Determine the (X, Y) coordinate at the center of the cell enclosing the given text.  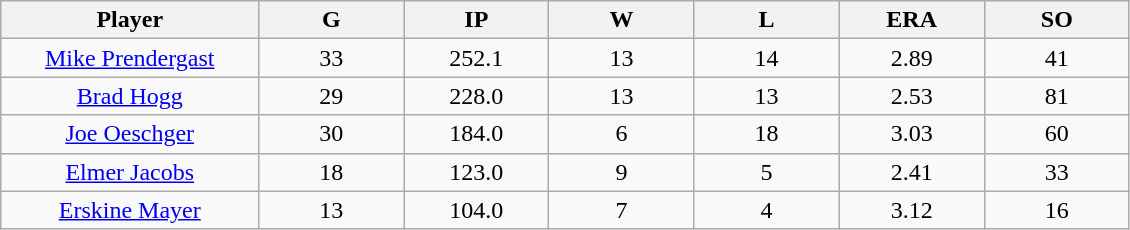
IP (476, 20)
W (622, 20)
2.53 (912, 96)
G (332, 20)
81 (1056, 96)
184.0 (476, 134)
3.12 (912, 210)
252.1 (476, 58)
5 (766, 172)
2.41 (912, 172)
9 (622, 172)
7 (622, 210)
Elmer Jacobs (130, 172)
ERA (912, 20)
30 (332, 134)
14 (766, 58)
Mike Prendergast (130, 58)
29 (332, 96)
2.89 (912, 58)
Erskine Mayer (130, 210)
60 (1056, 134)
Joe Oeschger (130, 134)
123.0 (476, 172)
41 (1056, 58)
6 (622, 134)
Player (130, 20)
104.0 (476, 210)
SO (1056, 20)
L (766, 20)
228.0 (476, 96)
Brad Hogg (130, 96)
3.03 (912, 134)
16 (1056, 210)
4 (766, 210)
